For the text-containing cell, return its midpoint in (X, Y) coordinate format. 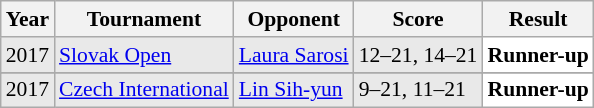
Tournament (144, 19)
Lin Sih-yun (294, 90)
Opponent (294, 19)
Year (28, 19)
Slovak Open (144, 55)
12–21, 14–21 (418, 55)
Score (418, 19)
Czech International (144, 90)
Result (538, 19)
9–21, 11–21 (418, 90)
Laura Sarosi (294, 55)
